Return (X, Y) of the center of cell containing provided text 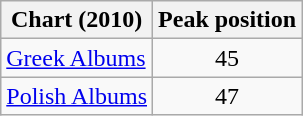
Polish Albums (77, 96)
45 (228, 58)
Chart (2010) (77, 20)
47 (228, 96)
Greek Albums (77, 58)
Peak position (228, 20)
